Extract the [x, y] coordinate from the center of the cell holding the provided text.  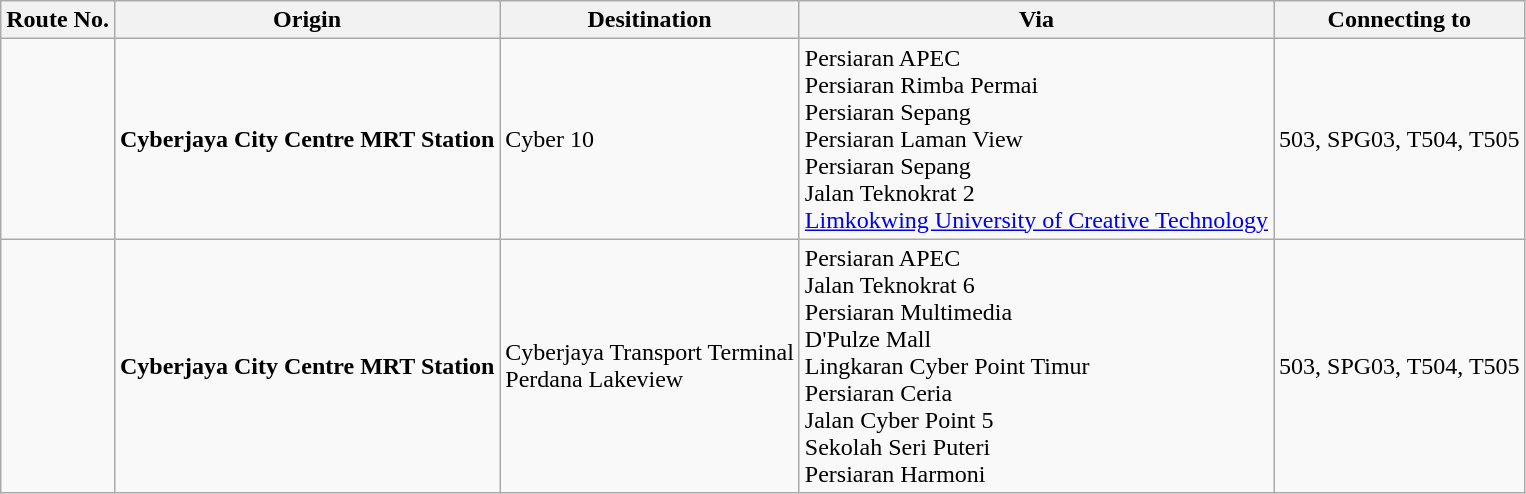
Origin [306, 20]
Desitination [650, 20]
Connecting to [1400, 20]
Cyber 10 [650, 139]
Route No. [58, 20]
Cyberjaya Transport TerminalPerdana Lakeview [650, 366]
Via [1036, 20]
Persiaran APECPersiaran Rimba PermaiPersiaran SepangPersiaran Laman ViewPersiaran SepangJalan Teknokrat 2Limkokwing University of Creative Technology [1036, 139]
